Locate the cell with the specified text and output its (x, y) center coordinate. 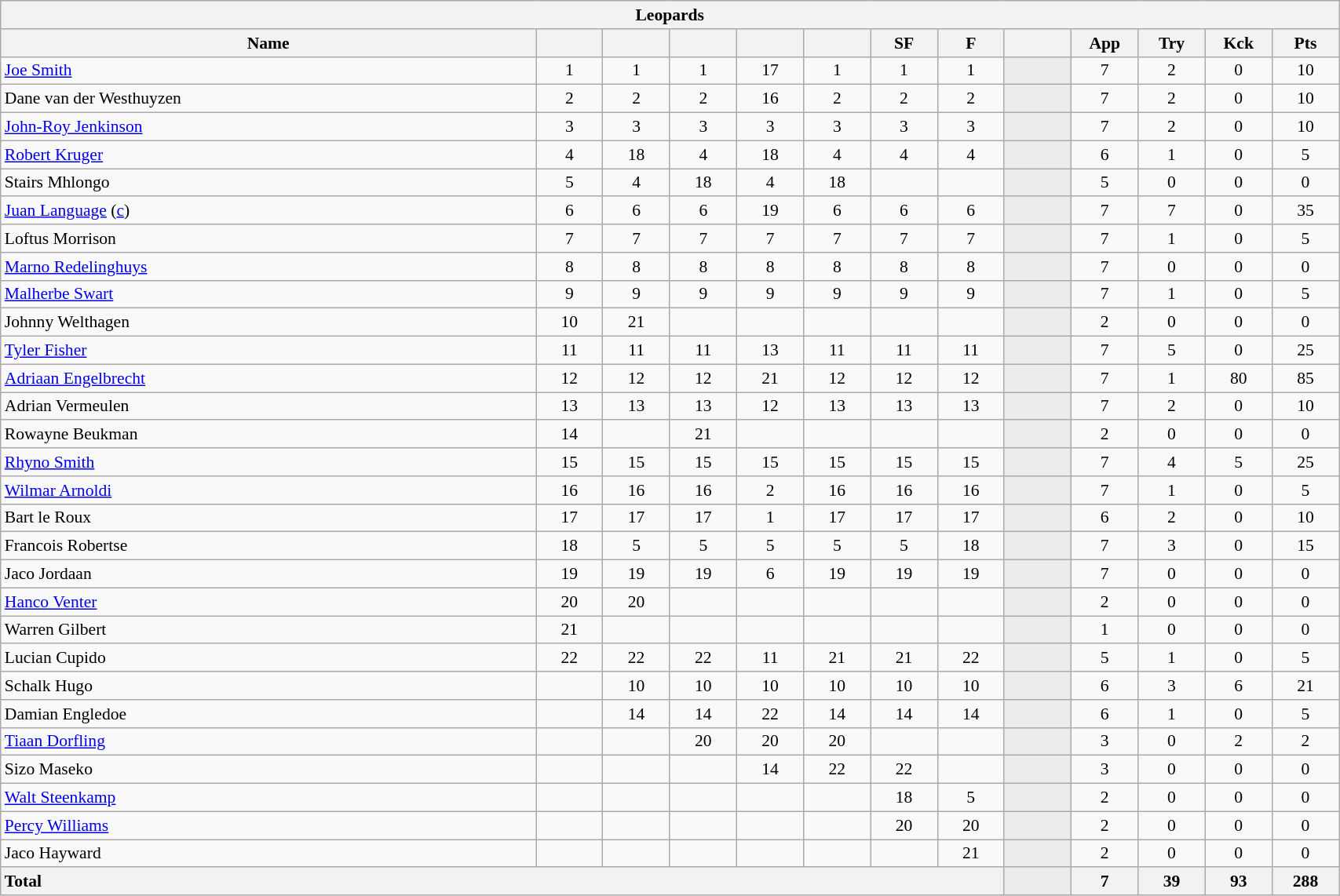
Dane van der Westhuyzen (268, 99)
App (1105, 43)
Sizo Maseko (268, 770)
Warren Gilbert (268, 630)
Malherbe Swart (268, 294)
Loftus Morrison (268, 239)
Percy Williams (268, 825)
Walt Steenkamp (268, 798)
Wilmar Arnoldi (268, 490)
Hanco Venter (268, 602)
Kck (1239, 43)
Jaco Hayward (268, 854)
Joe Smith (268, 71)
Pts (1305, 43)
Try (1171, 43)
Tyler Fisher (268, 351)
35 (1305, 211)
Adrian Vermeulen (268, 406)
Johnny Welthagen (268, 322)
Leopards (670, 15)
F (970, 43)
Rhyno Smith (268, 462)
Marno Redelinghuys (268, 267)
85 (1305, 378)
Francois Robertse (268, 546)
Tiaan Dorfling (268, 741)
Total (502, 882)
288 (1305, 882)
Jaco Jordaan (268, 574)
John-Roy Jenkinson (268, 127)
39 (1171, 882)
SF (904, 43)
80 (1239, 378)
Damian Engledoe (268, 714)
Adriaan Engelbrecht (268, 378)
Stairs Mhlongo (268, 183)
Schalk Hugo (268, 686)
Juan Language (c) (268, 211)
Lucian Cupido (268, 658)
Name (268, 43)
Rowayne Beukman (268, 435)
Robert Kruger (268, 155)
Bart le Roux (268, 518)
93 (1239, 882)
